Determine the (X, Y) coordinate at the center of the cell enclosing the given text.  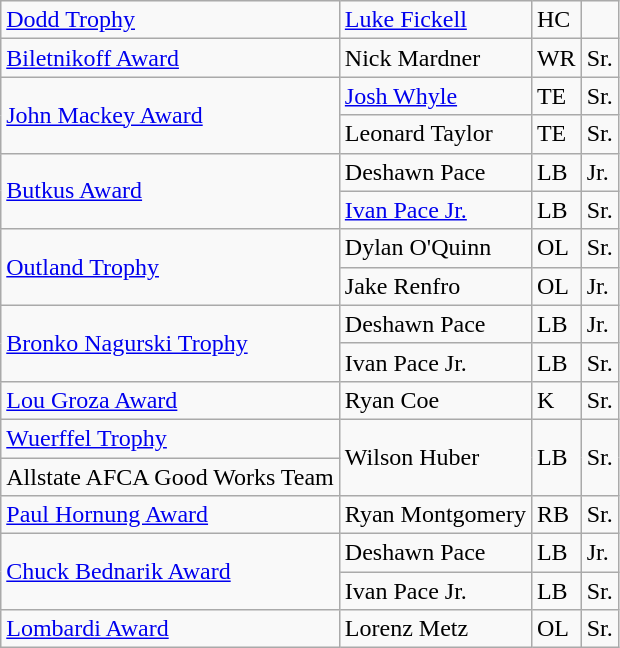
Dodd Trophy (170, 20)
Ryan Coe (435, 400)
Biletnikoff Award (170, 58)
Chuck Bednarik Award (170, 572)
WR (556, 58)
Jake Renfro (435, 286)
Outland Trophy (170, 267)
HC (556, 20)
Luke Fickell (435, 20)
Lorenz Metz (435, 629)
Paul Hornung Award (170, 515)
Butkus Award (170, 191)
Wuerffel Trophy (170, 438)
Bronko Nagurski Trophy (170, 343)
K (556, 400)
Leonard Taylor (435, 134)
Lombardi Award (170, 629)
RB (556, 515)
Ryan Montgomery (435, 515)
Nick Mardner (435, 58)
Dylan O'Quinn (435, 248)
Josh Whyle (435, 96)
Lou Groza Award (170, 400)
Allstate AFCA Good Works Team (170, 477)
John Mackey Award (170, 115)
Wilson Huber (435, 457)
